Provide the [x, y] coordinate of the cell's center where the given text is located.  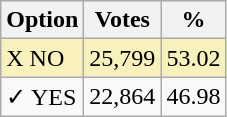
25,799 [122, 58]
53.02 [194, 58]
22,864 [122, 97]
46.98 [194, 97]
Votes [122, 20]
Option [42, 20]
X NO [42, 58]
% [194, 20]
✓ YES [42, 97]
